Provide the [X, Y] coordinate of the cell's center where the given text is located.  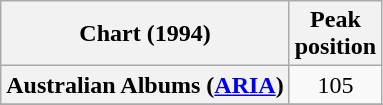
Australian Albums (ARIA) [145, 85]
Peakposition [335, 34]
Chart (1994) [145, 34]
105 [335, 85]
